Return the (x, y) coordinate for the center point of the cell that contains the specified text.  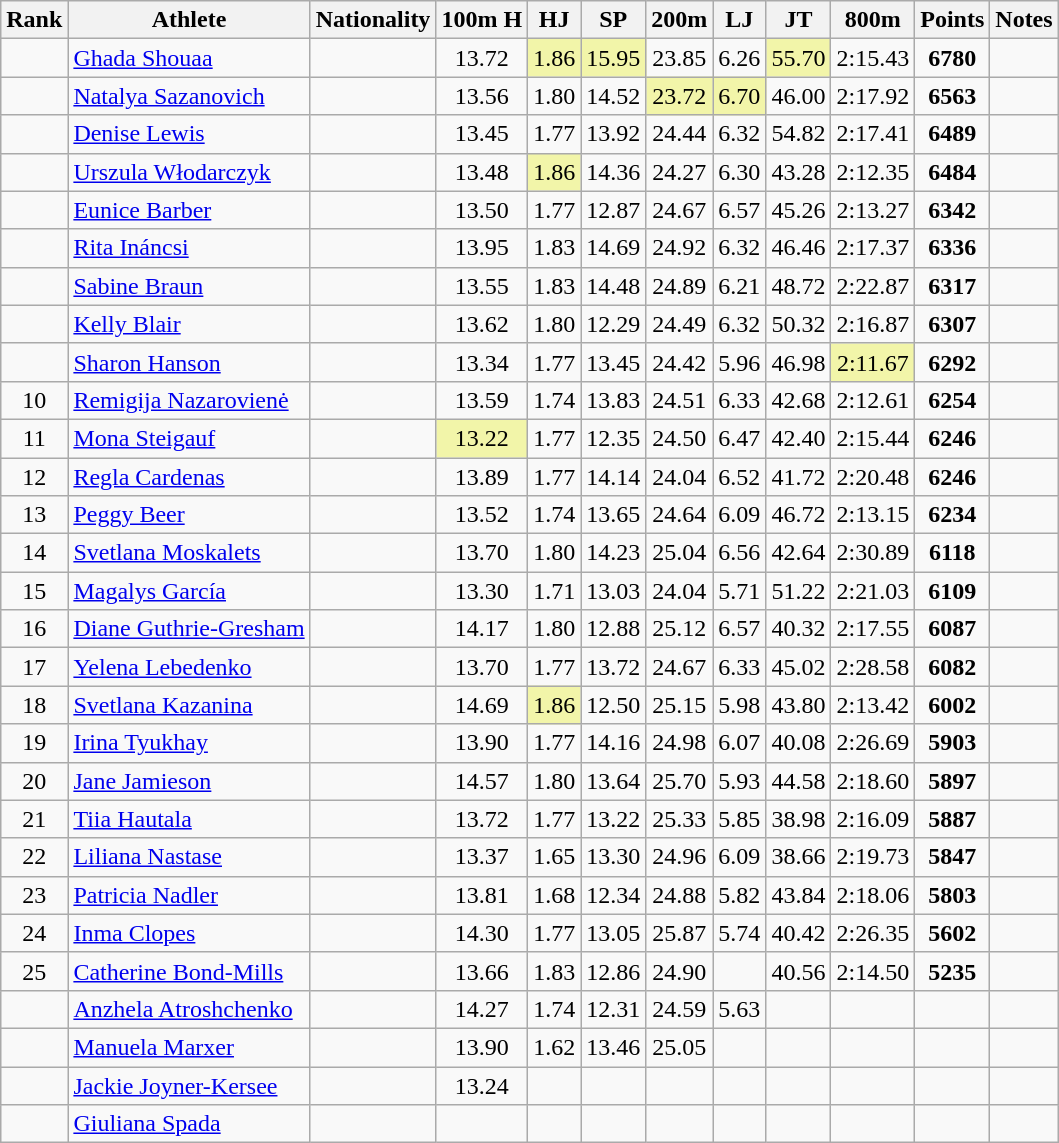
13.05 (614, 933)
2:26.69 (873, 743)
Magalys García (189, 591)
24.27 (680, 172)
43.28 (798, 172)
5903 (952, 743)
14.52 (614, 96)
6.26 (740, 58)
5887 (952, 819)
14 (34, 553)
24.50 (680, 438)
55.70 (798, 58)
1.65 (554, 857)
2:21.03 (873, 591)
41.72 (798, 477)
2:18.06 (873, 895)
Points (952, 20)
13.34 (482, 362)
5.74 (740, 933)
13.59 (482, 400)
40.08 (798, 743)
20 (34, 781)
24.96 (680, 857)
Natalya Sazanovich (189, 96)
Athlete (189, 20)
14.48 (614, 286)
14.36 (614, 172)
10 (34, 400)
13.46 (614, 1047)
13.62 (482, 324)
54.82 (798, 134)
6317 (952, 286)
18 (34, 705)
Liliana Nastase (189, 857)
42.40 (798, 438)
2:13.27 (873, 210)
Manuela Marxer (189, 1047)
23.72 (680, 96)
25.04 (680, 553)
25.70 (680, 781)
14.30 (482, 933)
24 (34, 933)
2:19.73 (873, 857)
14.16 (614, 743)
5602 (952, 933)
Kelly Blair (189, 324)
13.66 (482, 971)
6118 (952, 553)
44.58 (798, 781)
2:26.35 (873, 933)
46.98 (798, 362)
Denise Lewis (189, 134)
12.50 (614, 705)
2:17.55 (873, 629)
46.72 (798, 515)
5897 (952, 781)
12.88 (614, 629)
6.52 (740, 477)
21 (34, 819)
24.90 (680, 971)
5.63 (740, 1009)
6082 (952, 667)
6.56 (740, 553)
1.71 (554, 591)
Regla Cardenas (189, 477)
Catherine Bond-Mills (189, 971)
25.87 (680, 933)
38.66 (798, 857)
42.64 (798, 553)
46.00 (798, 96)
40.56 (798, 971)
Tiia Hautala (189, 819)
Rita Ináncsi (189, 248)
24.64 (680, 515)
800m (873, 20)
Ghada Shouaa (189, 58)
6292 (952, 362)
14.57 (482, 781)
Nationality (373, 20)
43.80 (798, 705)
12.29 (614, 324)
13.64 (614, 781)
24.92 (680, 248)
5803 (952, 895)
13 (34, 515)
24.88 (680, 895)
Yelena Lebedenko (189, 667)
5.85 (740, 819)
51.22 (798, 591)
Jane Jamieson (189, 781)
2:14.50 (873, 971)
Urszula Włodarczyk (189, 172)
6.07 (740, 743)
2:15.44 (873, 438)
5.71 (740, 591)
12 (34, 477)
45.26 (798, 210)
12.35 (614, 438)
13.56 (482, 96)
Patricia Nadler (189, 895)
2:12.61 (873, 400)
2:11.67 (873, 362)
Notes (1024, 20)
LJ (740, 20)
Mona Steigauf (189, 438)
6780 (952, 58)
13.89 (482, 477)
6484 (952, 172)
5235 (952, 971)
40.32 (798, 629)
Sharon Hanson (189, 362)
5.98 (740, 705)
13.52 (482, 515)
2:13.15 (873, 515)
SP (614, 20)
6307 (952, 324)
38.98 (798, 819)
17 (34, 667)
15.95 (614, 58)
6234 (952, 515)
13.81 (482, 895)
22 (34, 857)
2:17.41 (873, 134)
Svetlana Moskalets (189, 553)
6563 (952, 96)
2:17.37 (873, 248)
5.96 (740, 362)
23.85 (680, 58)
6.70 (740, 96)
Remigija Nazarovienė (189, 400)
24.89 (680, 286)
25.05 (680, 1047)
15 (34, 591)
5.93 (740, 781)
Diane Guthrie-Gresham (189, 629)
2:18.60 (873, 781)
13.83 (614, 400)
2:28.58 (873, 667)
19 (34, 743)
12.86 (614, 971)
6002 (952, 705)
Irina Tyukhay (189, 743)
6109 (952, 591)
11 (34, 438)
50.32 (798, 324)
Svetlana Kazanina (189, 705)
42.68 (798, 400)
24.49 (680, 324)
HJ (554, 20)
13.95 (482, 248)
23 (34, 895)
12.87 (614, 210)
25.15 (680, 705)
13.55 (482, 286)
24.51 (680, 400)
JT (798, 20)
12.31 (614, 1009)
48.72 (798, 286)
2:30.89 (873, 553)
13.48 (482, 172)
2:16.09 (873, 819)
6336 (952, 248)
Eunice Barber (189, 210)
1.62 (554, 1047)
6.21 (740, 286)
Inma Clopes (189, 933)
Anzhela Atroshchenko (189, 1009)
Peggy Beer (189, 515)
100m H (482, 20)
24.59 (680, 1009)
6489 (952, 134)
2:17.92 (873, 96)
24.42 (680, 362)
5.82 (740, 895)
5847 (952, 857)
6087 (952, 629)
13.50 (482, 210)
2:20.48 (873, 477)
2:13.42 (873, 705)
25.12 (680, 629)
25.33 (680, 819)
6254 (952, 400)
13.92 (614, 134)
25 (34, 971)
24.44 (680, 134)
2:16.87 (873, 324)
45.02 (798, 667)
2:22.87 (873, 286)
6.30 (740, 172)
2:15.43 (873, 58)
46.46 (798, 248)
16 (34, 629)
13.24 (482, 1085)
Jackie Joyner-Kersee (189, 1085)
13.37 (482, 857)
40.42 (798, 933)
Rank (34, 20)
14.17 (482, 629)
14.27 (482, 1009)
1.68 (554, 895)
6342 (952, 210)
13.65 (614, 515)
2:12.35 (873, 172)
Giuliana Spada (189, 1124)
43.84 (798, 895)
14.23 (614, 553)
14.14 (614, 477)
6.47 (740, 438)
24.98 (680, 743)
Sabine Braun (189, 286)
12.34 (614, 895)
200m (680, 20)
13.03 (614, 591)
